Determine the [x, y] coordinate at the center of the cell enclosing the given text.  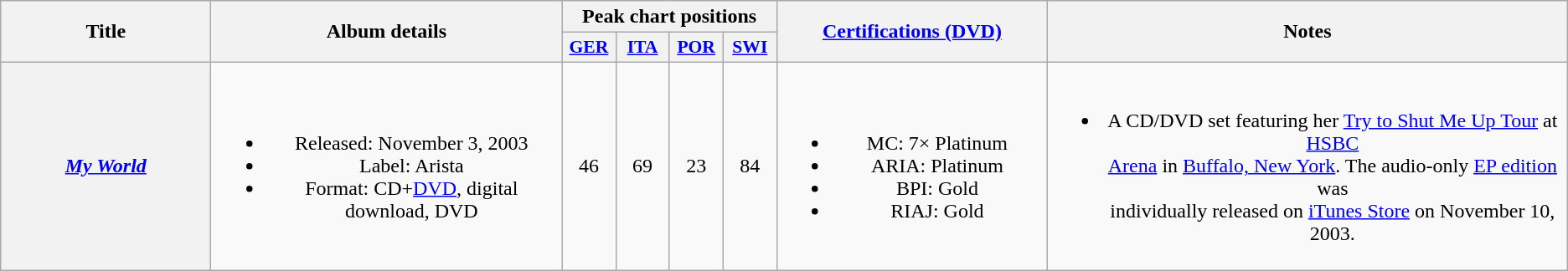
SWI [750, 48]
Album details [387, 32]
Peak chart positions [669, 17]
Notes [1307, 32]
Certifications (DVD) [911, 32]
ITA [642, 48]
MC: 7× PlatinumARIA: PlatinumBPI: GoldRIAJ: Gold [911, 166]
Released: November 3, 2003Label: AristaFormat: CD+DVD, digital download, DVD [387, 166]
GER [589, 48]
23 [696, 166]
POR [696, 48]
My World [106, 166]
Title [106, 32]
69 [642, 166]
84 [750, 166]
46 [589, 166]
